Output the (x, y) coordinate of the center of the cell containing the given text.  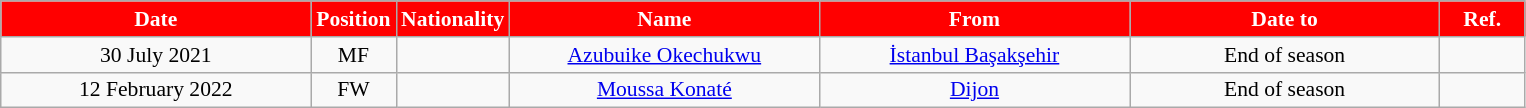
Date (156, 19)
Dijon (974, 90)
FW (354, 90)
Azubuike Okechukwu (664, 55)
Nationality (452, 19)
Date to (1285, 19)
Position (354, 19)
İstanbul Başakşehir (974, 55)
12 February 2022 (156, 90)
Name (664, 19)
MF (354, 55)
30 July 2021 (156, 55)
From (974, 19)
Moussa Konaté (664, 90)
Ref. (1482, 19)
